Return (x, y) of the center of cell containing provided text 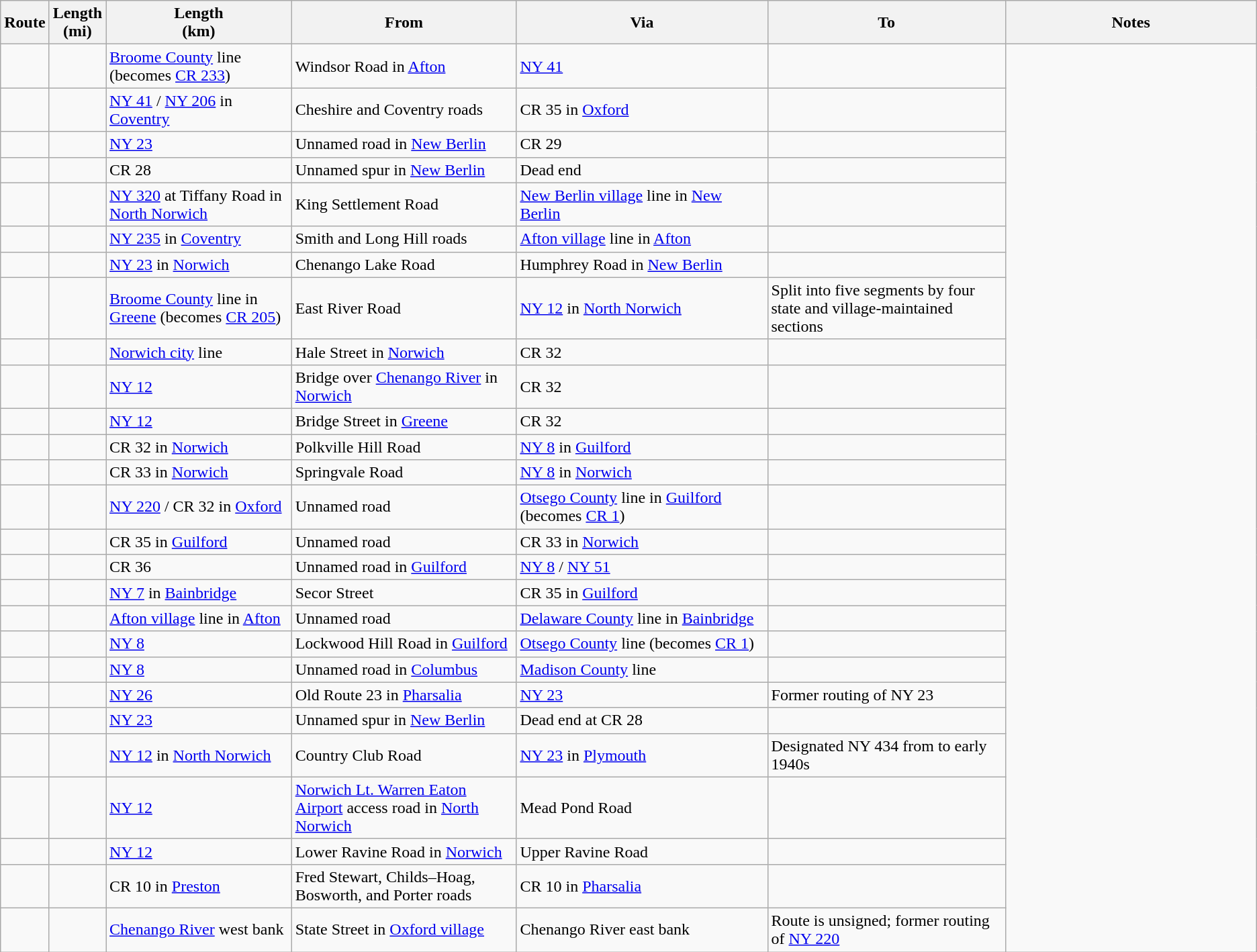
NY 41 (642, 66)
Length(km) (199, 23)
Notes (1131, 23)
Via (642, 23)
Humphrey Road in New Berlin (642, 265)
To (886, 23)
Otsego County line in Guilford (becomes CR 1) (642, 508)
Polkville Hill Road (404, 446)
New Berlin village line in New Berlin (642, 204)
Country Club Road (404, 755)
CR 32 in Norwich (199, 446)
Secor Street (404, 593)
CR 10 in Pharsalia (642, 886)
Lockwood Hill Road in Guilford (404, 644)
Split into five segments by four state and village-maintained sections (886, 308)
Route (25, 23)
CR 35 in Oxford (642, 110)
NY 23 in Norwich (199, 265)
Old Route 23 in Pharsalia (404, 695)
From (404, 23)
Unnamed road in Guilford (404, 567)
NY 320 at Tiffany Road in North Norwich (199, 204)
Designated NY 434 from to early 1940s (886, 755)
Route is unsigned; former routing of NY 220 (886, 929)
Mead Pond Road (642, 808)
State Street in Oxford village (404, 929)
Smith and Long Hill roads (404, 239)
Length(mi) (77, 23)
NY 220 / CR 32 in Oxford (199, 508)
NY 8 / NY 51 (642, 567)
Fred Stewart, Childs–Hoag, Bosworth, and Porter roads (404, 886)
Chenango River east bank (642, 929)
Delaware County line in Bainbridge (642, 618)
NY 7 in Bainbridge (199, 593)
Bridge over Chenango River in Norwich (404, 387)
Windsor Road in Afton (404, 66)
NY 41 / NY 206 in Coventry (199, 110)
NY 8 in Guilford (642, 446)
NY 235 in Coventry (199, 239)
CR 29 (642, 144)
Norwich city line (199, 352)
Hale Street in Norwich (404, 352)
NY 23 in Plymouth (642, 755)
Chenango River west bank (199, 929)
Upper Ravine Road (642, 851)
Dead end (642, 170)
East River Road (404, 308)
Madison County line (642, 669)
Dead end at CR 28 (642, 720)
King Settlement Road (404, 204)
Former routing of NY 23 (886, 695)
Bridge Street in Greene (404, 421)
Broome County line in Greene (becomes CR 205) (199, 308)
NY 8 in Norwich (642, 473)
CR 10 in Preston (199, 886)
NY 26 (199, 695)
Cheshire and Coventry roads (404, 110)
Lower Ravine Road in Norwich (404, 851)
Otsego County line (becomes CR 1) (642, 644)
CR 36 (199, 567)
Unnamed road in New Berlin (404, 144)
Chenango Lake Road (404, 265)
Springvale Road (404, 473)
Unnamed road in Columbus (404, 669)
Broome County line (becomes CR 233) (199, 66)
CR 28 (199, 170)
Norwich Lt. Warren Eaton Airport access road in North Norwich (404, 808)
